Scan for the cell matching the given text and deliver its (x, y) coordinate at center. 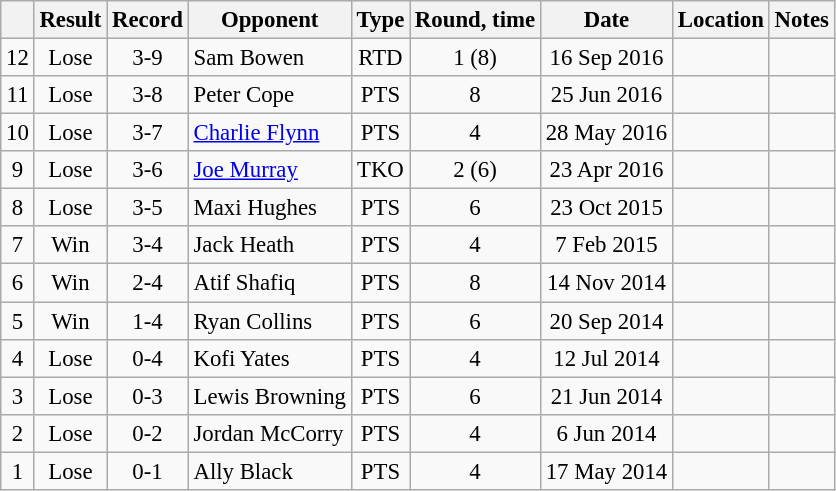
Type (380, 20)
1-4 (148, 321)
Kofi Yates (270, 358)
23 Apr 2016 (606, 170)
Ally Black (270, 471)
23 Oct 2015 (606, 208)
3-7 (148, 133)
Atif Shafiq (270, 283)
20 Sep 2014 (606, 321)
Joe Murray (270, 170)
3 (18, 396)
6 Jun 2014 (606, 433)
9 (18, 170)
0-2 (148, 433)
Date (606, 20)
1 (18, 471)
10 (18, 133)
RTD (380, 58)
7 (18, 245)
3-8 (148, 95)
21 Jun 2014 (606, 396)
7 Feb 2015 (606, 245)
17 May 2014 (606, 471)
Record (148, 20)
25 Jun 2016 (606, 95)
2-4 (148, 283)
Peter Cope (270, 95)
TKO (380, 170)
Jack Heath (270, 245)
11 (18, 95)
1 (8) (476, 58)
Lewis Browning (270, 396)
3-5 (148, 208)
2 (18, 433)
3-6 (148, 170)
Sam Bowen (270, 58)
12 (18, 58)
Ryan Collins (270, 321)
Charlie Flynn (270, 133)
Jordan McCorry (270, 433)
3-9 (148, 58)
12 Jul 2014 (606, 358)
Result (70, 20)
2 (6) (476, 170)
5 (18, 321)
Round, time (476, 20)
0-3 (148, 396)
16 Sep 2016 (606, 58)
Notes (802, 20)
14 Nov 2014 (606, 283)
0-1 (148, 471)
28 May 2016 (606, 133)
Location (722, 20)
Opponent (270, 20)
0-4 (148, 358)
Maxi Hughes (270, 208)
3-4 (148, 245)
